Search for the cell housing the specified text and yield its [x, y] center coordinate. 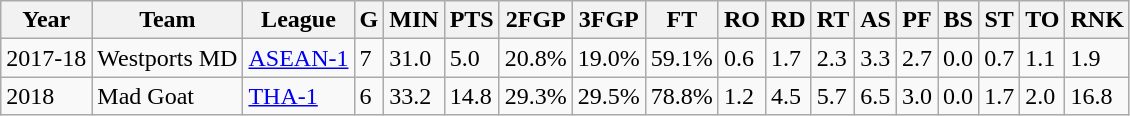
AS [876, 20]
31.0 [414, 58]
League [298, 20]
1.1 [1042, 58]
29.3% [536, 96]
RD [788, 20]
1.9 [1097, 58]
2018 [46, 96]
6.5 [876, 96]
Year [46, 20]
ASEAN-1 [298, 58]
PTS [472, 20]
6 [369, 96]
7 [369, 58]
2.0 [1042, 96]
Team [168, 20]
BS [958, 20]
19.0% [608, 58]
59.1% [682, 58]
G [369, 20]
THA-1 [298, 96]
Mad Goat [168, 96]
0.6 [742, 58]
78.8% [682, 96]
4.5 [788, 96]
3.3 [876, 58]
2FGP [536, 20]
Westports MD [168, 58]
PF [916, 20]
0.7 [1000, 58]
3.0 [916, 96]
29.5% [608, 96]
ST [1000, 20]
16.8 [1097, 96]
2017-18 [46, 58]
14.8 [472, 96]
1.2 [742, 96]
MIN [414, 20]
RO [742, 20]
2.3 [833, 58]
RT [833, 20]
2.7 [916, 58]
33.2 [414, 96]
RNK [1097, 20]
FT [682, 20]
20.8% [536, 58]
3FGP [608, 20]
TO [1042, 20]
5.0 [472, 58]
5.7 [833, 96]
